Scan for the cell matching the given text and deliver its (x, y) coordinate at center. 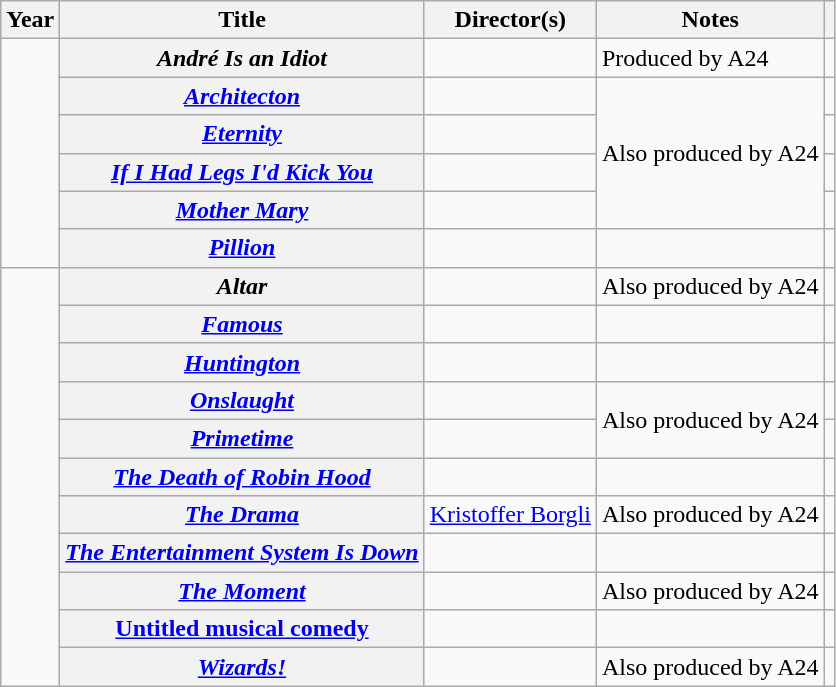
Title (242, 20)
Kristoffer Borgli (510, 515)
Mother Mary (242, 210)
André Is an Idiot (242, 58)
Wizards! (242, 667)
Architecton (242, 96)
Famous (242, 324)
Untitled musical comedy (242, 629)
The Drama (242, 515)
Onslaught (242, 400)
If I Had Legs I'd Kick You (242, 172)
The Entertainment System Is Down (242, 553)
Pillion (242, 248)
Altar (242, 286)
The Moment (242, 591)
Primetime (242, 438)
Produced by A24 (710, 58)
Year (30, 20)
Notes (710, 20)
Eternity (242, 134)
Director(s) (510, 20)
Huntington (242, 362)
The Death of Robin Hood (242, 477)
